Capture the cell that displays the provided text and extract its (x, y) central coordinate. 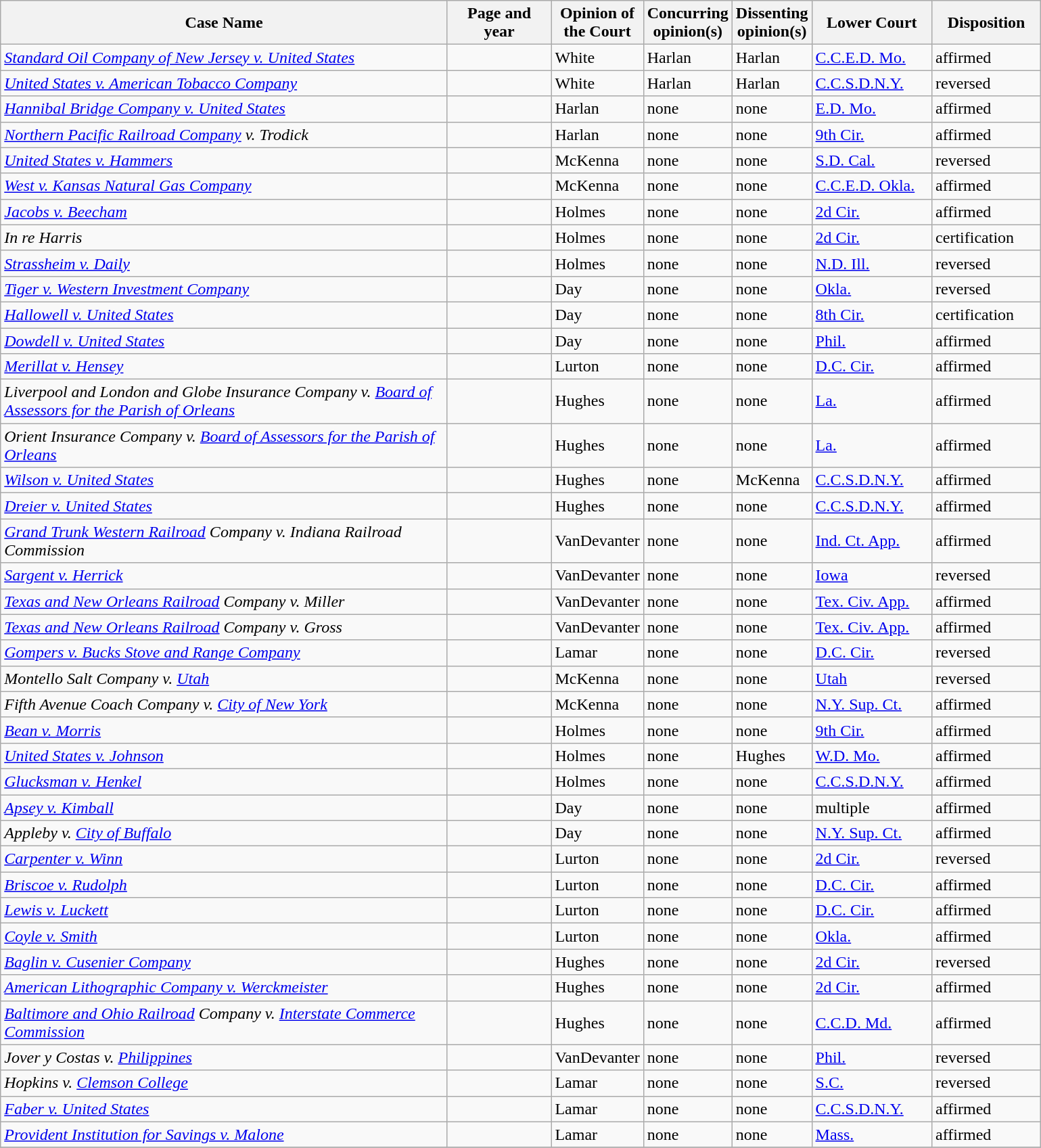
Iowa (872, 576)
Appleby v. City of Buffalo (225, 833)
Concurring opinion(s) (687, 23)
Baglin v. Cusenier Company (225, 962)
Texas and New Orleans Railroad Company v. Gross (225, 627)
Coyle v. Smith (225, 936)
Provident Institution for Savings v. Malone (225, 1134)
multiple (872, 807)
Jover y Costas v. Philippines (225, 1057)
Wilson v. United States (225, 480)
United States v. Hammers (225, 160)
Disposition (986, 23)
Strassheim v. Daily (225, 263)
Jacobs v. Beecham (225, 212)
Faber v. United States (225, 1109)
Standard Oil Company of New Jersey v. United States (225, 58)
Liverpool and London and Globe Insurance Company v. Board of Assessors for the Parish of Orleans (225, 402)
N.D. Ill. (872, 263)
8th Cir. (872, 315)
S.D. Cal. (872, 160)
Merillat v. Hensey (225, 367)
Glucksman v. Henkel (225, 781)
Fifth Avenue Coach Company v. City of New York (225, 704)
C.C.E.D. Okla. (872, 186)
C.C.D. Md. (872, 1023)
Case Name (225, 23)
W.D. Mo. (872, 756)
In re Harris (225, 237)
Lower Court (872, 23)
West v. Kansas Natural Gas Company (225, 186)
Tiger v. Western Investment Company (225, 289)
Apsey v. Kimball (225, 807)
Gompers v. Bucks Stove and Range Company (225, 653)
United States v. American Tobacco Company (225, 83)
Baltimore and Ohio Railroad Company v. Interstate Commerce Commission (225, 1023)
Mass. (872, 1134)
Utah (872, 679)
Dowdell v. United States (225, 340)
Orient Insurance Company v. Board of Assessors for the Parish of Orleans (225, 445)
Opinion of the Court (597, 23)
Lewis v. Luckett (225, 911)
Northern Pacific Railroad Company v. Trodick (225, 135)
Sargent v. Herrick (225, 576)
Montello Salt Company v. Utah (225, 679)
American Lithographic Company v. Werckmeister (225, 988)
Hannibal Bridge Company v. United States (225, 109)
Carpenter v. Winn (225, 859)
C.C.E.D. Mo. (872, 58)
S.C. (872, 1083)
Hallowell v. United States (225, 315)
United States v. Johnson (225, 756)
Dissenting opinion(s) (772, 23)
Hopkins v. Clemson College (225, 1083)
Bean v. Morris (225, 730)
E.D. Mo. (872, 109)
Ind. Ct. App. (872, 541)
Grand Trunk Western Railroad Company v. Indiana Railroad Commission (225, 541)
Briscoe v. Rudolph (225, 885)
Page and year (499, 23)
Texas and New Orleans Railroad Company v. Miller (225, 601)
Dreier v. United States (225, 506)
